Identify which cell holds the provided text, then report its [X, Y] central coordinate. 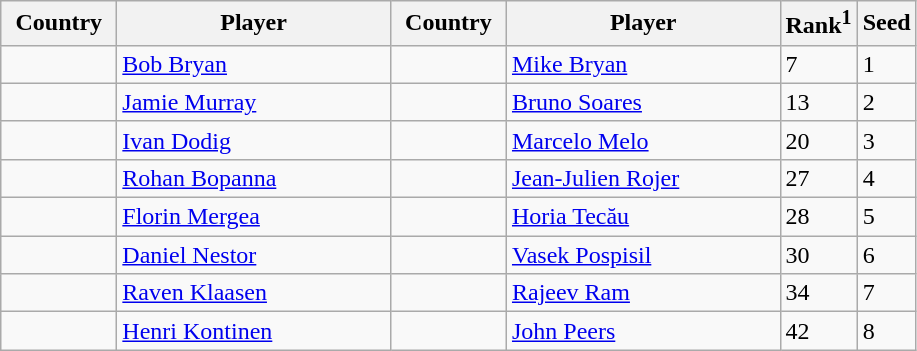
34 [818, 293]
Rajeev Ram [643, 293]
Bob Bryan [254, 64]
Jean-Julien Rojer [643, 178]
20 [818, 140]
27 [818, 178]
Horia Tecău [643, 217]
Rohan Bopanna [254, 178]
Ivan Dodig [254, 140]
Rank1 [818, 24]
Bruno Soares [643, 102]
13 [818, 102]
Raven Klaasen [254, 293]
8 [886, 331]
Jamie Murray [254, 102]
Marcelo Melo [643, 140]
5 [886, 217]
Daniel Nestor [254, 255]
Florin Mergea [254, 217]
Seed [886, 24]
1 [886, 64]
30 [818, 255]
Vasek Pospisil [643, 255]
4 [886, 178]
Henri Kontinen [254, 331]
2 [886, 102]
6 [886, 255]
28 [818, 217]
3 [886, 140]
42 [818, 331]
John Peers [643, 331]
Mike Bryan [643, 64]
